From the cell containing the given text, extract its center point as (X, Y) coordinate. 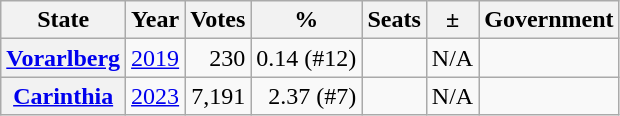
% (306, 20)
Votes (218, 20)
2023 (156, 96)
2019 (156, 58)
2.37 (#7) (306, 96)
State (64, 20)
0.14 (#12) (306, 58)
230 (218, 58)
7,191 (218, 96)
Seats (394, 20)
Carinthia (64, 96)
± (452, 20)
Government (549, 20)
Year (156, 20)
Vorarlberg (64, 58)
